Output the (x, y) coordinate of the center of the cell containing the given text.  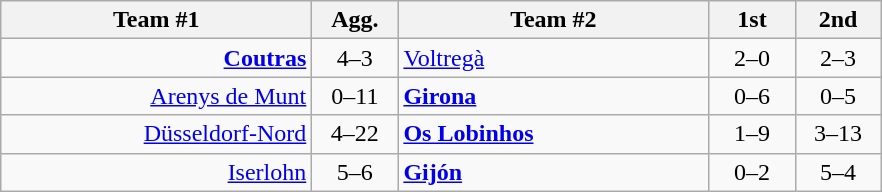
5–6 (355, 172)
Agg. (355, 20)
4–3 (355, 58)
Girona (554, 96)
Os Lobinhos (554, 134)
Voltregà (554, 58)
Team #1 (156, 20)
0–2 (752, 172)
4–22 (355, 134)
0–5 (838, 96)
Team #2 (554, 20)
2nd (838, 20)
2–3 (838, 58)
0–6 (752, 96)
Gijón (554, 172)
1–9 (752, 134)
Coutras (156, 58)
Arenys de Munt (156, 96)
5–4 (838, 172)
0–11 (355, 96)
3–13 (838, 134)
Iserlohn (156, 172)
1st (752, 20)
2–0 (752, 58)
Düsseldorf-Nord (156, 134)
